Identify which cell holds the provided text, then report its (x, y) central coordinate. 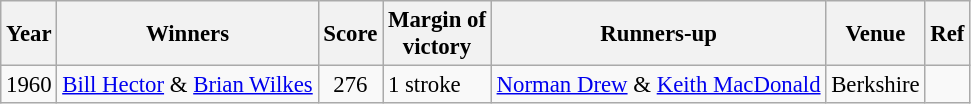
Berkshire (876, 85)
Winners (188, 34)
Bill Hector & Brian Wilkes (188, 85)
Margin ofvictory (438, 34)
Ref (948, 34)
Venue (876, 34)
Norman Drew & Keith MacDonald (658, 85)
1960 (29, 85)
Score (350, 34)
1 stroke (438, 85)
Year (29, 34)
276 (350, 85)
Runners-up (658, 34)
